Identify which cell holds the provided text, then report its [X, Y] central coordinate. 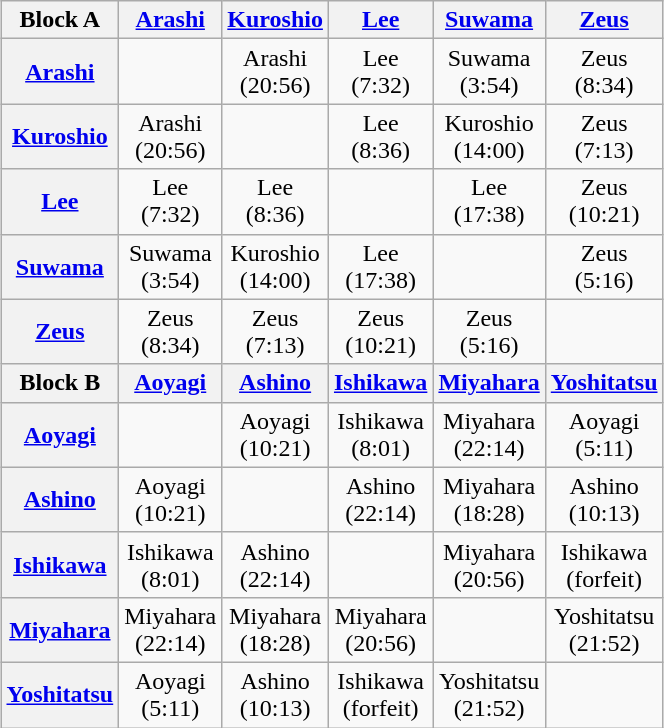
Block A [60, 20]
Block B [60, 383]
